Determine the (x, y) coordinate at the center of the cell enclosing the given text.  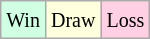
Loss (126, 20)
Win (24, 20)
Draw (72, 20)
